Search for the cell housing the specified text and yield its (X, Y) center coordinate. 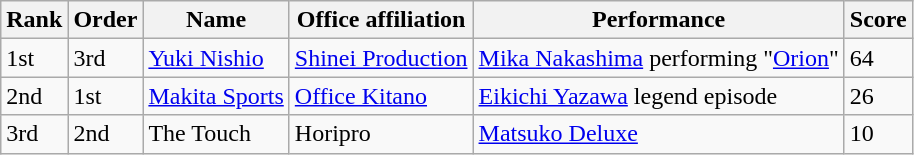
Office affiliation (381, 20)
26 (878, 96)
Order (106, 20)
Eikichi Yazawa legend episode (658, 96)
Rank (34, 20)
Mika Nakashima performing "Orion" (658, 58)
Office Kitano (381, 96)
64 (878, 58)
Yuki Nishio (216, 58)
Performance (658, 20)
Name (216, 20)
The Touch (216, 134)
Horipro (381, 134)
Makita Sports (216, 96)
Shinei Production (381, 58)
Score (878, 20)
10 (878, 134)
Matsuko Deluxe (658, 134)
